Pinpoint the cell where the given text exists, returning its [x, y] midpoint coordinate. 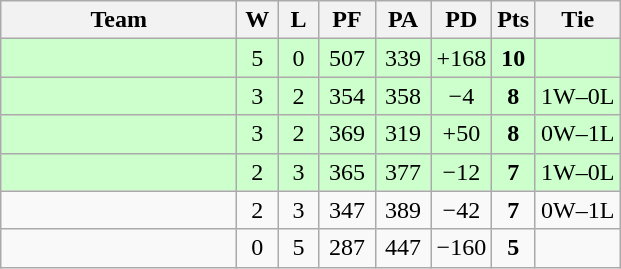
+50 [462, 134]
389 [403, 210]
369 [347, 134]
PF [347, 20]
PA [403, 20]
365 [347, 172]
339 [403, 58]
L [298, 20]
Team [119, 20]
Pts [514, 20]
10 [514, 58]
+168 [462, 58]
−42 [462, 210]
287 [347, 248]
319 [403, 134]
447 [403, 248]
377 [403, 172]
347 [347, 210]
507 [347, 58]
Tie [578, 20]
−4 [462, 96]
W [258, 20]
358 [403, 96]
−160 [462, 248]
−12 [462, 172]
354 [347, 96]
PD [462, 20]
